Find where the given text appears and provide that cell's center as (x, y) coordinate. 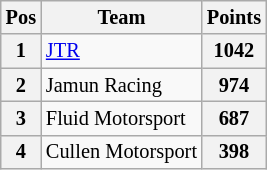
1 (21, 51)
JTR (122, 51)
687 (234, 118)
1042 (234, 51)
Points (234, 17)
2 (21, 85)
Cullen Motorsport (122, 152)
398 (234, 152)
Fluid Motorsport (122, 118)
Team (122, 17)
3 (21, 118)
974 (234, 85)
Pos (21, 17)
4 (21, 152)
Jamun Racing (122, 85)
